Detect which cell encompasses the target text, then output its (X, Y) center coordinate. 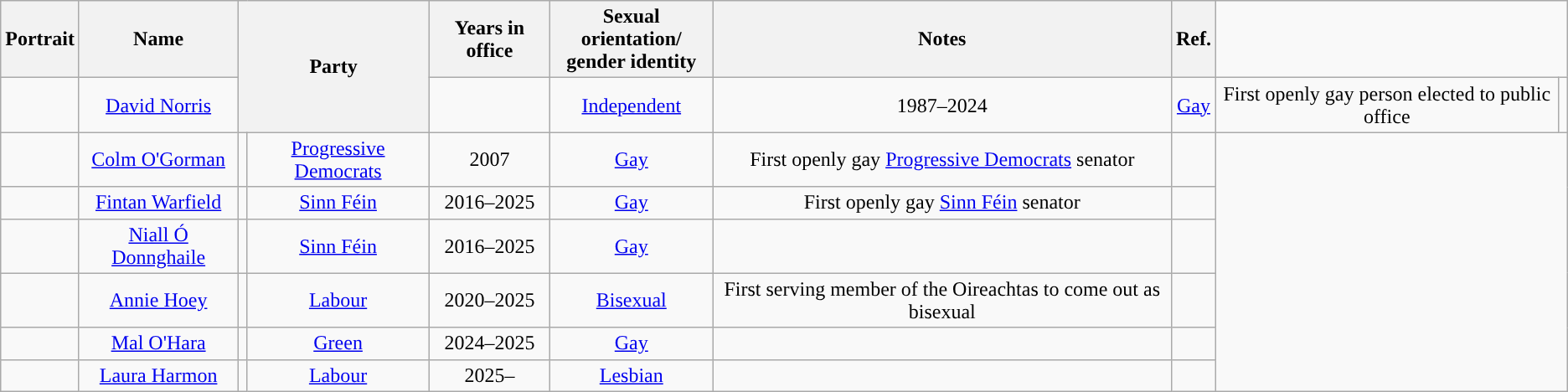
Years in office (489, 39)
Party (333, 67)
2020–2025 (489, 300)
Lesbian (632, 375)
Independent (632, 106)
2024–2025 (489, 343)
1987–2024 (941, 106)
Portrait (40, 39)
First openly gay Progressive Democrats senator (941, 159)
Mal O'Hara (157, 343)
Annie Hoey (157, 300)
Green (338, 343)
Niall Ó Donnghaile (157, 246)
Bisexual (632, 300)
2007 (489, 159)
Sexual orientation/gender identity (632, 39)
Ref. (1193, 39)
Notes (941, 39)
David Norris (157, 106)
Progressive Democrats (338, 159)
Fintan Warfield (157, 203)
Colm O'Gorman (157, 159)
First openly gay person elected to public office (1387, 106)
First serving member of the Oireachtas to come out as bisexual (941, 300)
First openly gay Sinn Féin senator (941, 203)
Name (157, 39)
2025– (489, 375)
Laura Harmon (157, 375)
